Locate the cell with the specified text and output its [X, Y] center coordinate. 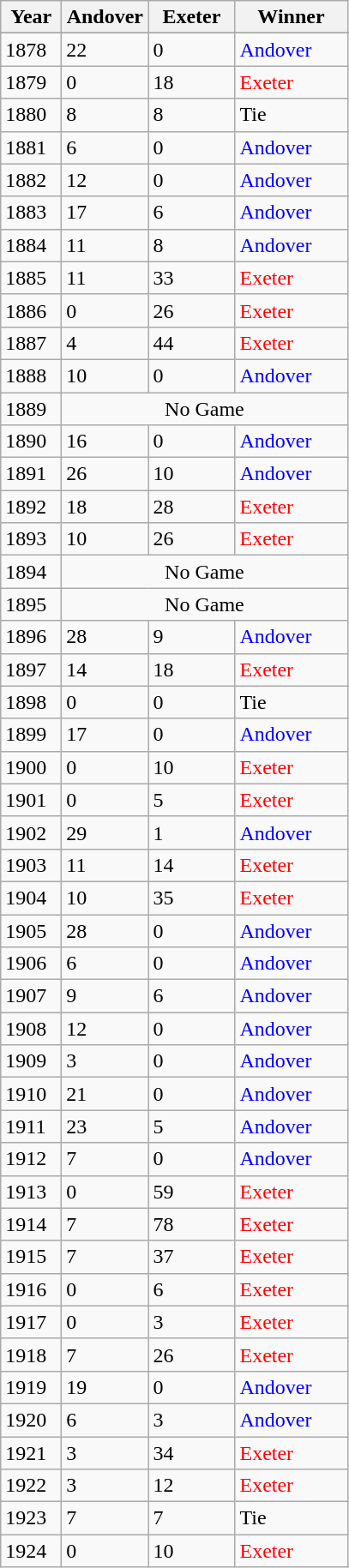
Year [31, 17]
1920 [31, 1420]
1922 [31, 1486]
1888 [31, 375]
1918 [31, 1355]
1915 [31, 1257]
1882 [31, 180]
1880 [31, 115]
1901 [31, 800]
1907 [31, 996]
1921 [31, 1453]
1923 [31, 1518]
1885 [31, 278]
1886 [31, 310]
1898 [31, 702]
1881 [31, 147]
44 [192, 343]
1906 [31, 964]
1924 [31, 1551]
1902 [31, 832]
1892 [31, 507]
1916 [31, 1289]
1909 [31, 1061]
1891 [31, 474]
1900 [31, 767]
1903 [31, 865]
1896 [31, 637]
1917 [31, 1322]
1894 [31, 572]
1893 [31, 539]
1879 [31, 82]
1908 [31, 1029]
1913 [31, 1192]
78 [192, 1224]
19 [105, 1387]
1883 [31, 213]
59 [192, 1192]
1912 [31, 1159]
37 [192, 1257]
35 [192, 898]
23 [105, 1126]
1911 [31, 1126]
1899 [31, 735]
33 [192, 278]
1884 [31, 245]
16 [105, 442]
Winner [292, 17]
34 [192, 1453]
1895 [31, 604]
1919 [31, 1387]
29 [105, 832]
1914 [31, 1224]
22 [105, 50]
1878 [31, 50]
1904 [31, 898]
21 [105, 1094]
1905 [31, 930]
1 [192, 832]
4 [105, 343]
1889 [31, 409]
1910 [31, 1094]
1897 [31, 670]
1887 [31, 343]
1890 [31, 442]
